Locate the cell with the specified text and output its (x, y) center coordinate. 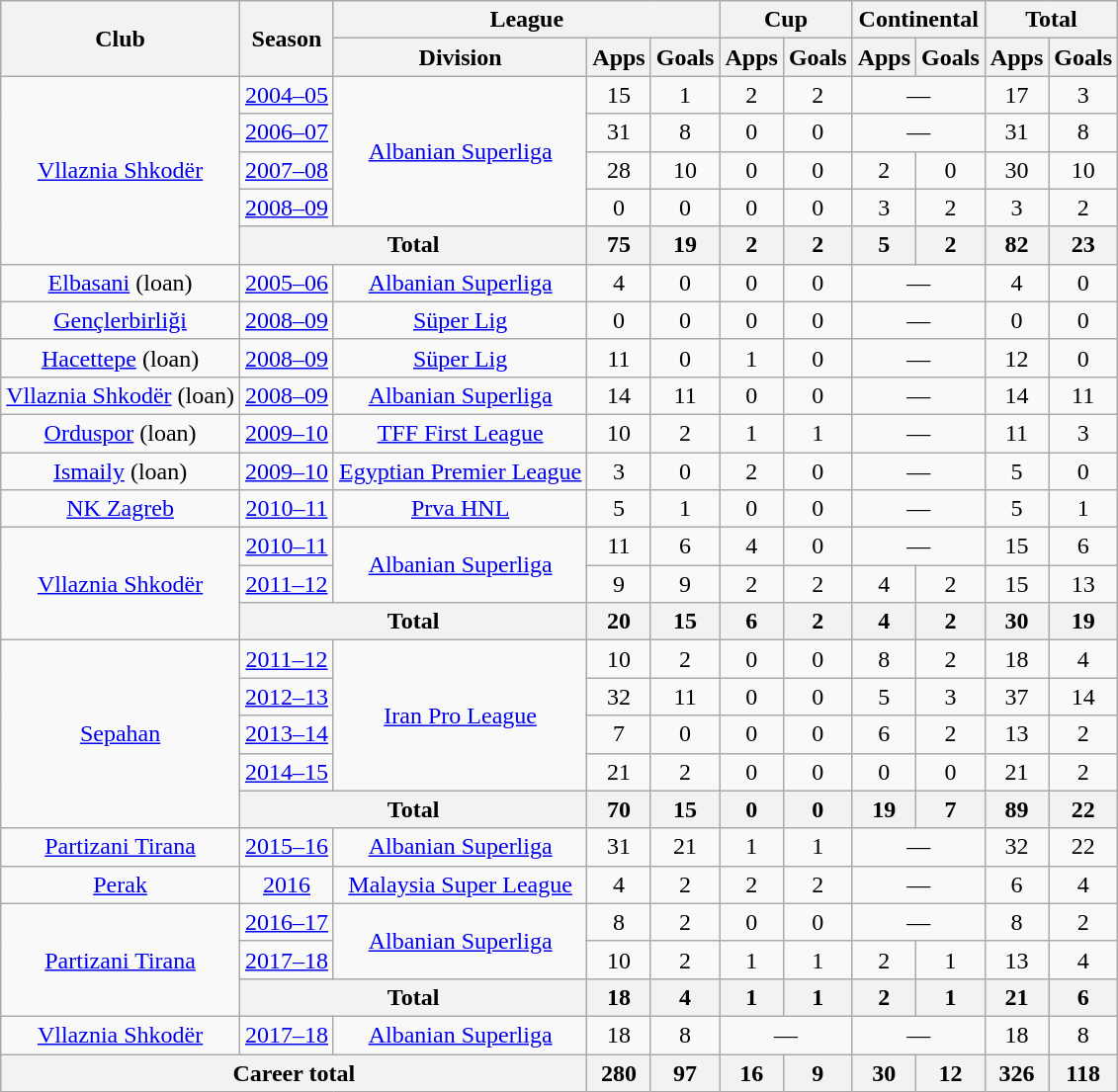
17 (1016, 95)
280 (619, 1072)
Elbasani (loan) (121, 283)
Season (287, 39)
Prva HNL (460, 509)
Gençlerbirliği (121, 320)
Orduspor (loan) (121, 433)
Vllaznia Shkodër (loan) (121, 395)
326 (1016, 1072)
2004–05 (287, 95)
Perak (121, 884)
Cup (786, 20)
118 (1083, 1072)
Egyptian Premier League (460, 471)
Sepahan (121, 734)
2006–07 (287, 132)
16 (751, 1072)
97 (685, 1072)
2012–13 (287, 697)
Malaysia Super League (460, 884)
2007–08 (287, 170)
82 (1016, 245)
37 (1016, 697)
2016–17 (287, 922)
Career total (295, 1072)
Ismaily (loan) (121, 471)
Hacettepe (loan) (121, 358)
89 (1016, 809)
NK Zagreb (121, 509)
75 (619, 245)
2014–15 (287, 772)
2013–14 (287, 734)
2016 (287, 884)
Iran Pro League (460, 715)
Club (121, 39)
2015–16 (287, 847)
70 (619, 809)
Continental (918, 20)
2005–06 (287, 283)
TFF First League (460, 433)
League (526, 20)
28 (619, 170)
Division (460, 57)
23 (1083, 245)
20 (619, 622)
